Locate the cell with the specified text and output its [x, y] center coordinate. 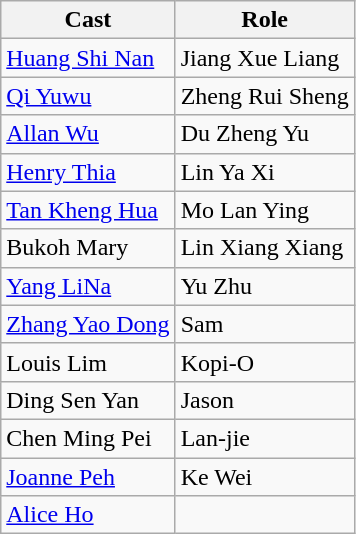
Yu Zhu [264, 286]
Lan-jie [264, 438]
Joanne Peh [88, 477]
Role [264, 20]
Chen Ming Pei [88, 438]
Du Zheng Yu [264, 134]
Alice Ho [88, 515]
Zheng Rui Sheng [264, 96]
Sam [264, 324]
Kopi-O [264, 362]
Zhang Yao Dong [88, 324]
Tan Kheng Hua [88, 210]
Lin Xiang Xiang [264, 248]
Ke Wei [264, 477]
Yang LiNa [88, 286]
Jason [264, 400]
Mo Lan Ying [264, 210]
Henry Thia [88, 172]
Bukoh Mary [88, 248]
Ding Sen Yan [88, 400]
Louis Lim [88, 362]
Qi Yuwu [88, 96]
Huang Shi Nan [88, 58]
Allan Wu [88, 134]
Jiang Xue Liang [264, 58]
Lin Ya Xi [264, 172]
Cast [88, 20]
